Output the [x, y] coordinate of the center of the cell containing the given text.  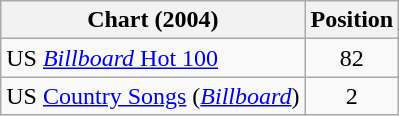
82 [352, 58]
Position [352, 20]
2 [352, 96]
Chart (2004) [153, 20]
US Country Songs (Billboard) [153, 96]
US Billboard Hot 100 [153, 58]
